Search for the cell housing the specified text and yield its (X, Y) center coordinate. 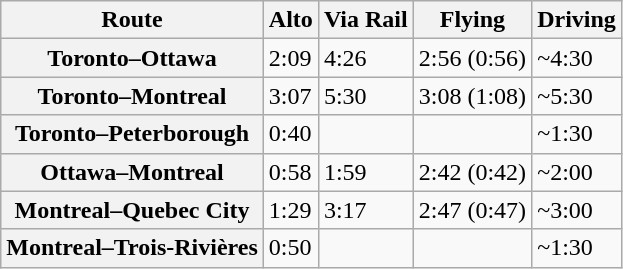
4:26 (366, 58)
Via Rail (366, 20)
2:42 (0:42) (472, 172)
0:58 (290, 172)
~4:30 (577, 58)
Montreal–Trois-Rivières (132, 248)
3:08 (1:08) (472, 96)
Alto (290, 20)
0:50 (290, 248)
2:09 (290, 58)
1:29 (290, 210)
5:30 (366, 96)
~2:00 (577, 172)
Montreal–Quebec City (132, 210)
~3:00 (577, 210)
2:47 (0:47) (472, 210)
3:17 (366, 210)
2:56 (0:56) (472, 58)
3:07 (290, 96)
~5:30 (577, 96)
Toronto–Peterborough (132, 134)
Toronto–Montreal (132, 96)
0:40 (290, 134)
Driving (577, 20)
Toronto–Ottawa (132, 58)
Flying (472, 20)
1:59 (366, 172)
Ottawa–Montreal (132, 172)
Route (132, 20)
